Determine the [X, Y] coordinate at the center of the cell enclosing the given text.  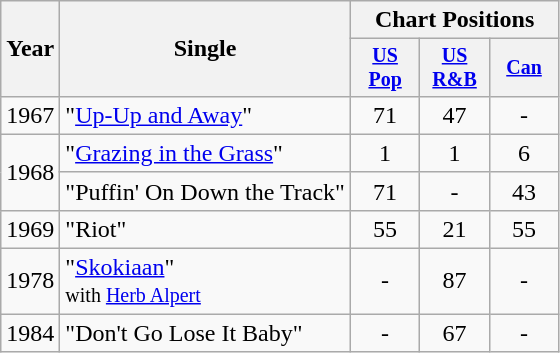
1984 [30, 333]
1968 [30, 172]
US Pop [384, 68]
Chart Positions [454, 20]
"Don't Go Lose It Baby" [206, 333]
USR&B [454, 68]
1967 [30, 115]
"Skokiaan"with Herb Alpert [206, 282]
21 [454, 229]
47 [454, 115]
43 [524, 191]
67 [454, 333]
"Puffin' On Down the Track" [206, 191]
Year [30, 49]
1969 [30, 229]
1978 [30, 282]
"Riot" [206, 229]
Can [524, 68]
87 [454, 282]
"Grazing in the Grass" [206, 153]
Single [206, 49]
"Up-Up and Away" [206, 115]
6 [524, 153]
